Return the (x, y) coordinate for the center point of the cell that contains the specified text.  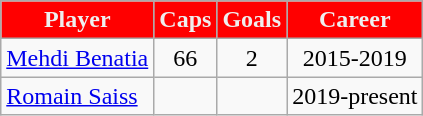
2015-2019 (355, 58)
66 (186, 58)
Career (355, 20)
Mehdi Benatia (78, 58)
Caps (186, 20)
2019-present (355, 96)
Romain Saiss (78, 96)
2 (252, 58)
Goals (252, 20)
Player (78, 20)
